Extract the (x, y) coordinate from the center of the cell holding the provided text.  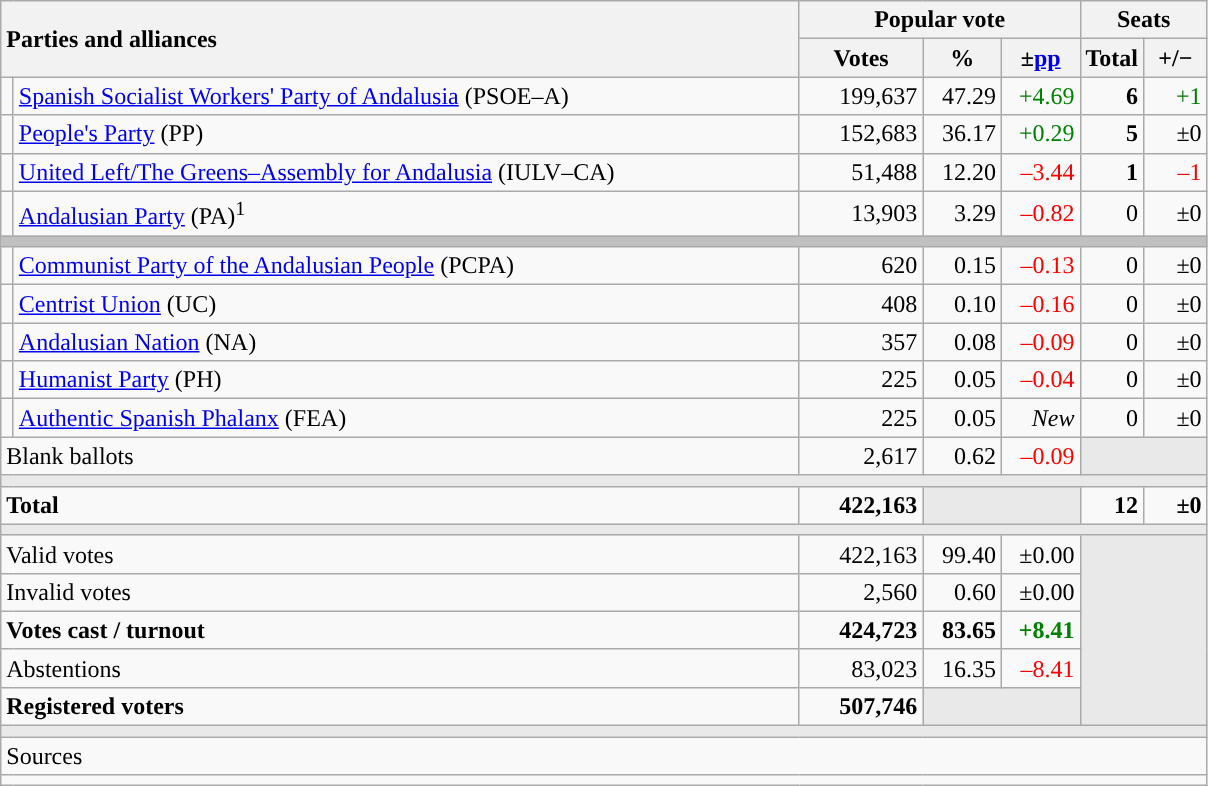
0.62 (962, 456)
Centrist Union (UC) (406, 304)
Sources (604, 756)
13,903 (861, 214)
–3.44 (1040, 172)
% (962, 58)
New (1040, 418)
Votes (861, 58)
199,637 (861, 96)
0.08 (962, 342)
Andalusian Party (PA)1 (406, 214)
6 (1112, 96)
–0.04 (1040, 380)
0.10 (962, 304)
2,560 (861, 592)
0.60 (962, 592)
–0.13 (1040, 266)
People's Party (PP) (406, 134)
Blank ballots (400, 456)
+8.41 (1040, 630)
152,683 (861, 134)
±pp (1040, 58)
+1 (1176, 96)
–0.82 (1040, 214)
47.29 (962, 96)
–1 (1176, 172)
Popular vote (940, 20)
+4.69 (1040, 96)
408 (861, 304)
1 (1112, 172)
Authentic Spanish Phalanx (FEA) (406, 418)
Seats (1144, 20)
83,023 (861, 668)
357 (861, 342)
16.35 (962, 668)
Communist Party of the Andalusian People (PCPA) (406, 266)
United Left/The Greens–Assembly for Andalusia (IULV–CA) (406, 172)
620 (861, 266)
Humanist Party (PH) (406, 380)
Parties and alliances (400, 39)
Valid votes (400, 554)
83.65 (962, 630)
424,723 (861, 630)
–0.16 (1040, 304)
Invalid votes (400, 592)
Abstentions (400, 668)
3.29 (962, 214)
5 (1112, 134)
+/− (1176, 58)
+0.29 (1040, 134)
Spanish Socialist Workers' Party of Andalusia (PSOE–A) (406, 96)
0.15 (962, 266)
2,617 (861, 456)
12 (1112, 505)
51,488 (861, 172)
Votes cast / turnout (400, 630)
Andalusian Nation (NA) (406, 342)
Registered voters (400, 706)
–8.41 (1040, 668)
99.40 (962, 554)
36.17 (962, 134)
507,746 (861, 706)
12.20 (962, 172)
